Scan for the cell matching the given text and deliver its (x, y) coordinate at center. 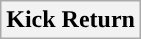
Kick Return (71, 20)
